Determine the [x, y] coordinate at the center of the cell enclosing the given text.  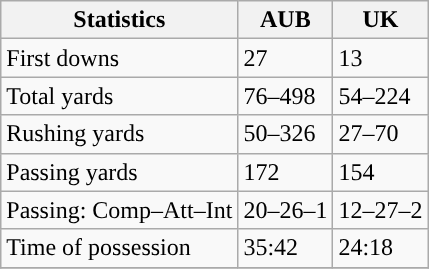
20–26–1 [286, 210]
12–27–2 [380, 210]
13 [380, 58]
Passing yards [120, 172]
Time of possession [120, 248]
172 [286, 172]
24:18 [380, 248]
27 [286, 58]
AUB [286, 20]
35:42 [286, 248]
Total yards [120, 96]
154 [380, 172]
Passing: Comp–Att–Int [120, 210]
54–224 [380, 96]
Rushing yards [120, 134]
Statistics [120, 20]
27–70 [380, 134]
UK [380, 20]
50–326 [286, 134]
76–498 [286, 96]
First downs [120, 58]
